Extract the (X, Y) coordinate from the center of the cell holding the provided text.  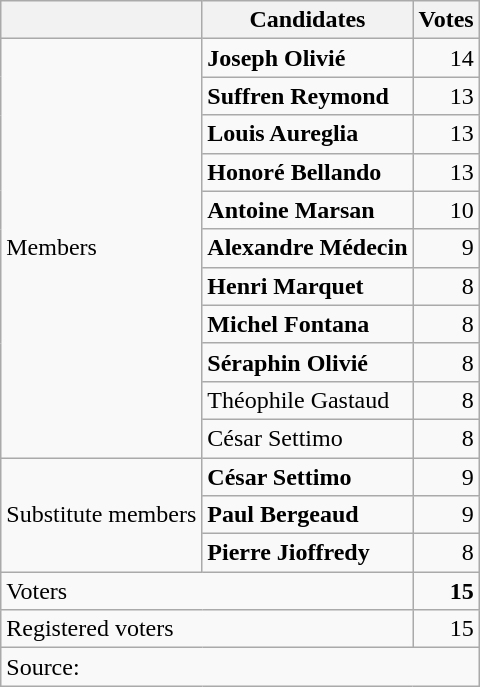
Alexandre Médecin (308, 248)
Théophile Gastaud (308, 400)
Joseph Olivié (308, 58)
Members (102, 248)
Registered voters (207, 629)
Louis Aureglia (308, 134)
Source: (240, 667)
Voters (207, 591)
Séraphin Olivié (308, 362)
Michel Fontana (308, 324)
Candidates (308, 20)
Henri Marquet (308, 286)
14 (446, 58)
10 (446, 210)
Votes (446, 20)
Paul Bergeaud (308, 515)
Substitute members (102, 515)
Pierre Jioffredy (308, 553)
Antoine Marsan (308, 210)
Suffren Reymond (308, 96)
Honoré Bellando (308, 172)
